Find where the given text appears and provide that cell's center as [X, Y] coordinate. 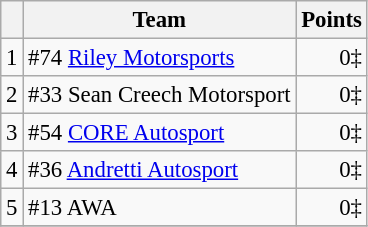
#54 CORE Autosport [160, 133]
Team [160, 20]
#33 Sean Creech Motorsport [160, 95]
2 [12, 95]
#36 Andretti Autosport [160, 170]
#74 Riley Motorsports [160, 58]
3 [12, 133]
1 [12, 58]
Points [332, 20]
5 [12, 208]
#13 AWA [160, 208]
4 [12, 170]
